For the text-containing cell, return its midpoint in (X, Y) coordinate format. 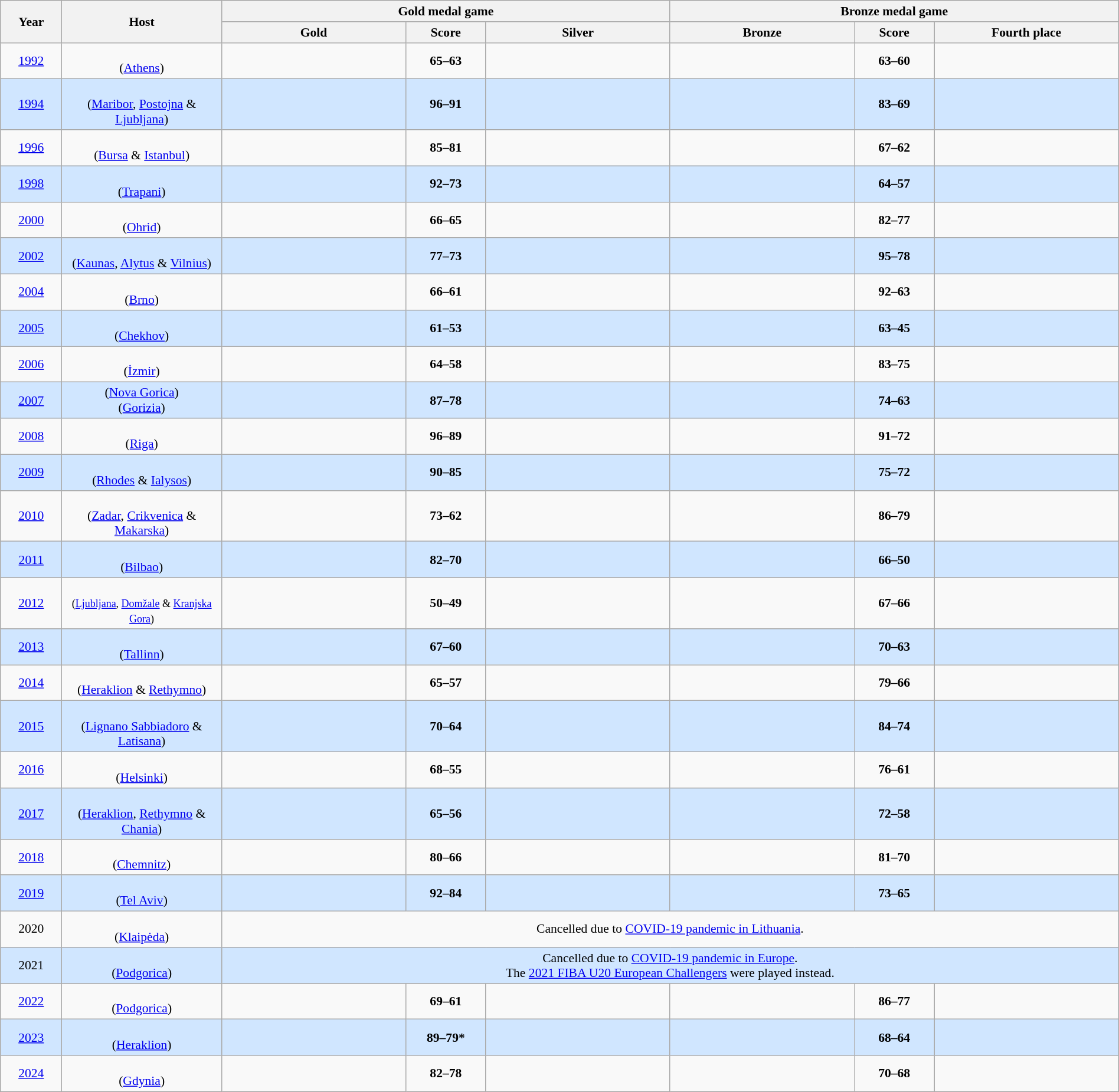
2022 (31, 1002)
(Heraklion) (142, 1037)
75–72 (895, 472)
82–77 (895, 219)
70–68 (895, 1074)
64–57 (895, 184)
80–66 (446, 857)
92–84 (446, 893)
Fourth place (1026, 32)
(Bilbao) (142, 559)
Silver (578, 32)
92–73 (446, 184)
(Ljubljana, Domžale & Kranjska Gora) (142, 603)
2021 (31, 965)
67–60 (446, 647)
2020 (31, 930)
90–85 (446, 472)
Host (142, 21)
87–78 (446, 400)
65–57 (446, 683)
64–58 (446, 365)
50–49 (446, 603)
77–73 (446, 256)
(Nova Gorica) (Gorizia) (142, 400)
(Chekhov) (142, 328)
81–70 (895, 857)
(Ohrid) (142, 219)
66–61 (446, 293)
95–78 (895, 256)
69–61 (446, 1002)
68–55 (446, 770)
65–63 (446, 60)
91–72 (895, 437)
2019 (31, 893)
1996 (31, 147)
76–61 (895, 770)
1998 (31, 184)
Cancelled due to COVID-19 pandemic in Europe.The 2021 FIBA U20 European Challengers were played instead. (670, 965)
Bronze medal game (894, 11)
84–74 (895, 727)
73–65 (895, 893)
Year (31, 21)
67–66 (895, 603)
68–64 (895, 1037)
2009 (31, 472)
(İzmir) (142, 365)
96–89 (446, 437)
2015 (31, 727)
2024 (31, 1074)
92–63 (895, 293)
2006 (31, 365)
(Tallinn) (142, 647)
1994 (31, 105)
(Helsinki) (142, 770)
2017 (31, 814)
(Kaunas, Alytus & Vilnius) (142, 256)
(Gdynia) (142, 1074)
72–58 (895, 814)
79–66 (895, 683)
74–63 (895, 400)
(Maribor, Postojna & Ljubljana) (142, 105)
89–79* (446, 1037)
2013 (31, 647)
2012 (31, 603)
61–53 (446, 328)
82–78 (446, 1074)
67–62 (895, 147)
(Zadar, Crikvenica & Makarska) (142, 516)
73–62 (446, 516)
86–79 (895, 516)
2004 (31, 293)
85–81 (446, 147)
66–50 (895, 559)
(Heraklion & Rethymno) (142, 683)
2010 (31, 516)
(Rhodes & Ialysos) (142, 472)
2005 (31, 328)
Gold medal game (446, 11)
66–65 (446, 219)
(Tel Aviv) (142, 893)
2016 (31, 770)
63–60 (895, 60)
(Klaipėda) (142, 930)
Gold (313, 32)
1992 (31, 60)
2011 (31, 559)
63–45 (895, 328)
(Riga) (142, 437)
2023 (31, 1037)
96–91 (446, 105)
(Athens) (142, 60)
2018 (31, 857)
(Chemnitz) (142, 857)
2008 (31, 437)
Cancelled due to COVID-19 pandemic in Lithuania. (670, 930)
(Lignano Sabbiadoro & Latisana) (142, 727)
(Bursa & Istanbul) (142, 147)
2014 (31, 683)
65–56 (446, 814)
Bronze (762, 32)
(Trapani) (142, 184)
70–64 (446, 727)
2000 (31, 219)
83–75 (895, 365)
(Brno) (142, 293)
86–77 (895, 1002)
82–70 (446, 559)
2007 (31, 400)
(Heraklion, Rethymno & Chania) (142, 814)
83–69 (895, 105)
70–63 (895, 647)
2002 (31, 256)
